Output the [x, y] coordinate of the center of the cell containing the given text.  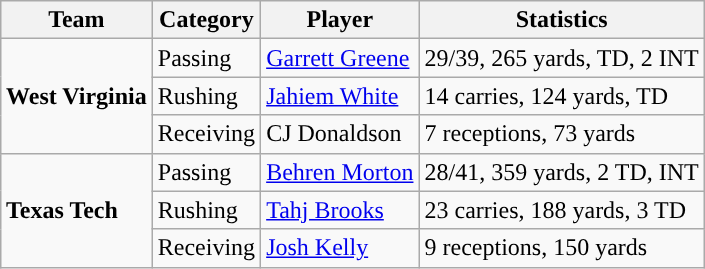
Statistics [562, 20]
Player [340, 20]
Behren Morton [340, 172]
Garrett Greene [340, 58]
Texas Tech [77, 210]
23 carries, 188 yards, 3 TD [562, 210]
7 receptions, 73 yards [562, 134]
Category [206, 20]
Team [77, 20]
CJ Donaldson [340, 134]
29/39, 265 yards, TD, 2 INT [562, 58]
West Virginia [77, 96]
Tahj Brooks [340, 210]
28/41, 359 yards, 2 TD, INT [562, 172]
14 carries, 124 yards, TD [562, 96]
Josh Kelly [340, 248]
9 receptions, 150 yards [562, 248]
Jahiem White [340, 96]
